Capture the cell that displays the provided text and extract its (x, y) central coordinate. 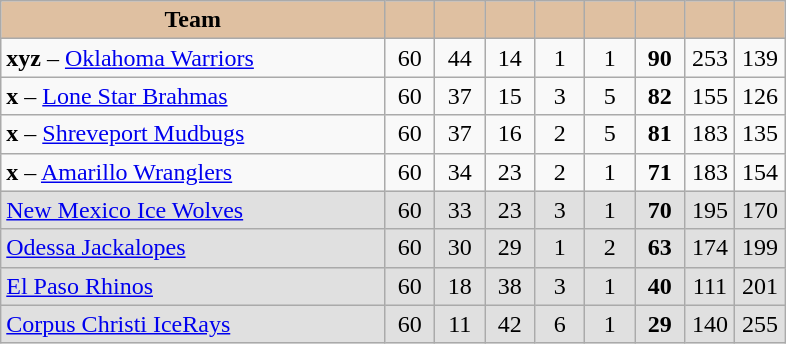
xyz – Oklahoma Warriors (193, 58)
126 (760, 96)
255 (760, 324)
16 (510, 134)
x – Shreveport Mudbugs (193, 134)
14 (510, 58)
El Paso Rhinos (193, 286)
253 (710, 58)
71 (660, 172)
170 (760, 210)
New Mexico Ice Wolves (193, 210)
6 (560, 324)
174 (710, 248)
38 (510, 286)
90 (660, 58)
x – Amarillo Wranglers (193, 172)
Odessa Jackalopes (193, 248)
81 (660, 134)
15 (510, 96)
40 (660, 286)
135 (760, 134)
154 (760, 172)
33 (460, 210)
44 (460, 58)
82 (660, 96)
195 (710, 210)
70 (660, 210)
201 (760, 286)
Corpus Christi IceRays (193, 324)
42 (510, 324)
63 (660, 248)
111 (710, 286)
11 (460, 324)
18 (460, 286)
x – Lone Star Brahmas (193, 96)
199 (760, 248)
140 (710, 324)
139 (760, 58)
30 (460, 248)
34 (460, 172)
Team (193, 20)
155 (710, 96)
